Pinpoint the cell where the given text exists, returning its (x, y) midpoint coordinate. 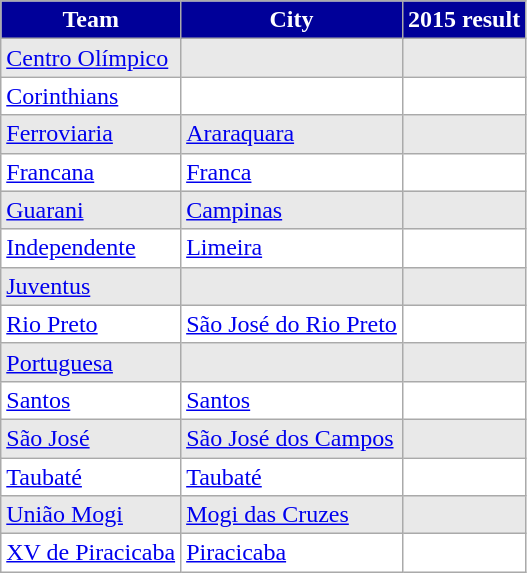
Francana (91, 172)
União Mogi (91, 515)
Ferroviaria (91, 134)
Rio Preto (91, 324)
Team (91, 20)
Guarani (91, 210)
Centro Olímpico (91, 58)
Corinthians (91, 96)
Franca (292, 172)
City (292, 20)
Piracicaba (292, 553)
Juventus (91, 286)
2015 result (464, 20)
Limeira (292, 248)
Araraquara (292, 134)
São José dos Campos (292, 438)
XV de Piracicaba (91, 553)
Portuguesa (91, 362)
Campinas (292, 210)
Independente (91, 248)
São José (91, 438)
São José do Rio Preto (292, 324)
Mogi das Cruzes (292, 515)
